Output the (X, Y) coordinate of the center of the cell containing the given text.  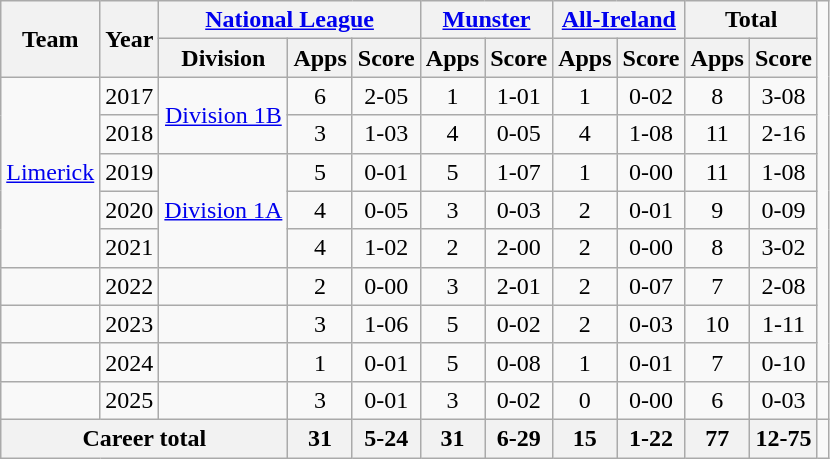
2018 (130, 134)
15 (585, 438)
2019 (130, 172)
1-06 (386, 324)
2017 (130, 96)
1-01 (519, 96)
0-09 (783, 210)
10 (717, 324)
5-24 (386, 438)
1-07 (519, 172)
National League (290, 20)
1-03 (386, 134)
1-22 (651, 438)
1-11 (783, 324)
12-75 (783, 438)
2024 (130, 362)
1-02 (386, 248)
0-08 (519, 362)
2023 (130, 324)
2021 (130, 248)
Year (130, 39)
3-02 (783, 248)
2-00 (519, 248)
Career total (144, 438)
2020 (130, 210)
77 (717, 438)
Total (751, 20)
Limerick (50, 172)
2025 (130, 400)
6-29 (519, 438)
0 (585, 400)
2-05 (386, 96)
All-Ireland (619, 20)
Division 1B (224, 115)
0-10 (783, 362)
2-08 (783, 286)
Division 1A (224, 210)
0-07 (651, 286)
2022 (130, 286)
Team (50, 39)
9 (717, 210)
Division (224, 58)
3-08 (783, 96)
2-01 (519, 286)
2-16 (783, 134)
Munster (486, 20)
